Extract the [X, Y] coordinate from the center of the cell holding the provided text.  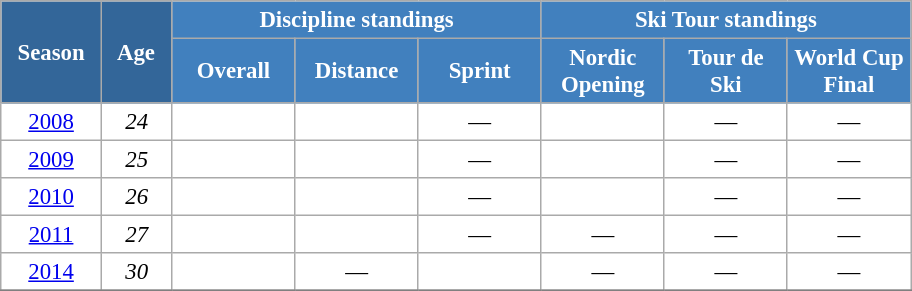
Season [52, 52]
Discipline standings [356, 20]
Age [136, 52]
Sprint [480, 72]
2009 [52, 160]
Tour deSki [726, 72]
World CupFinal [848, 72]
2010 [52, 197]
2011 [52, 235]
25 [136, 160]
24 [136, 122]
Overall [234, 72]
NordicOpening [602, 72]
2008 [52, 122]
Distance [356, 72]
26 [136, 197]
27 [136, 235]
Ski Tour standings [726, 20]
